Detect which cell encompasses the target text, then output its [x, y] center coordinate. 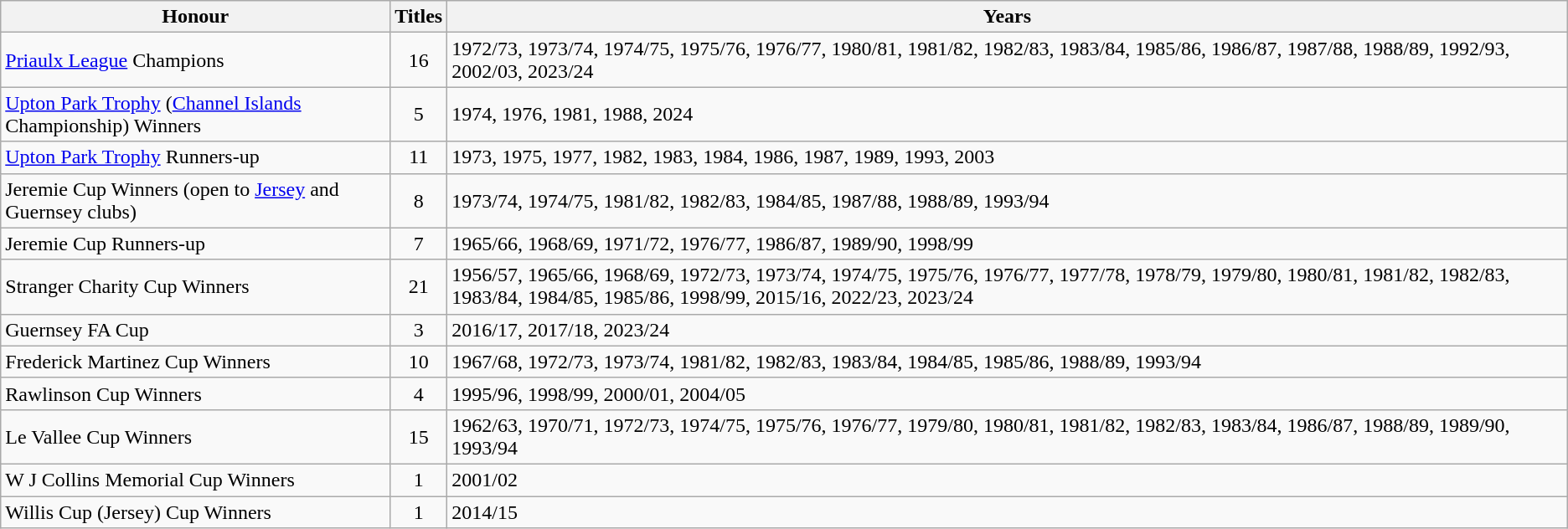
Upton Park Trophy Runners-up [196, 157]
2001/02 [1008, 480]
10 [419, 362]
Rawlinson Cup Winners [196, 393]
Jeremie Cup Runners-up [196, 244]
1973, 1975, 1977, 1982, 1983, 1984, 1986, 1987, 1989, 1993, 2003 [1008, 157]
W J Collins Memorial Cup Winners [196, 480]
4 [419, 393]
Guernsey FA Cup [196, 330]
2016/17, 2017/18, 2023/24 [1008, 330]
15 [419, 437]
1973/74, 1974/75, 1981/82, 1982/83, 1984/85, 1987/88, 1988/89, 1993/94 [1008, 201]
Willis Cup (Jersey) Cup Winners [196, 511]
Frederick Martinez Cup Winners [196, 362]
11 [419, 157]
2014/15 [1008, 511]
1974, 1976, 1981, 1988, 2024 [1008, 114]
5 [419, 114]
Years [1008, 17]
Le Vallee Cup Winners [196, 437]
Jeremie Cup Winners (open to Jersey and Guernsey clubs) [196, 201]
1965/66, 1968/69, 1971/72, 1976/77, 1986/87, 1989/90, 1998/99 [1008, 244]
7 [419, 244]
1995/96, 1998/99, 2000/01, 2004/05 [1008, 393]
1967/68, 1972/73, 1973/74, 1981/82, 1982/83, 1983/84, 1984/85, 1985/86, 1988/89, 1993/94 [1008, 362]
Titles [419, 17]
Stranger Charity Cup Winners [196, 286]
21 [419, 286]
16 [419, 60]
Priaulx League Champions [196, 60]
3 [419, 330]
Upton Park Trophy (Channel Islands Championship) Winners [196, 114]
1962/63, 1970/71, 1972/73, 1974/75, 1975/76, 1976/77, 1979/80, 1980/81, 1981/82, 1982/83, 1983/84, 1986/87, 1988/89, 1989/90, 1993/94 [1008, 437]
1972/73, 1973/74, 1974/75, 1975/76, 1976/77, 1980/81, 1981/82, 1982/83, 1983/84, 1985/86, 1986/87, 1987/88, 1988/89, 1992/93, 2002/03, 2023/24 [1008, 60]
Honour [196, 17]
8 [419, 201]
